Return the (X, Y) coordinate for the center point of the cell that contains the specified text.  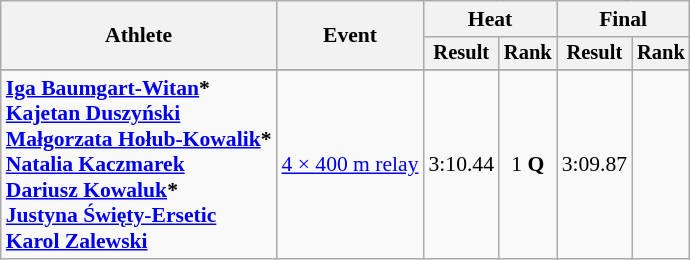
Final (624, 19)
Heat (490, 19)
3:10.44 (462, 164)
Event (350, 36)
1 Q (528, 164)
Athlete (139, 36)
3:09.87 (594, 164)
4 × 400 m relay (350, 164)
Iga Baumgart-Witan*Kajetan DuszyńskiMałgorzata Hołub-Kowalik*Natalia KaczmarekDariusz Kowaluk*Justyna Święty-ErseticKarol Zalewski (139, 164)
